Identify which cell holds the provided text, then report its [x, y] central coordinate. 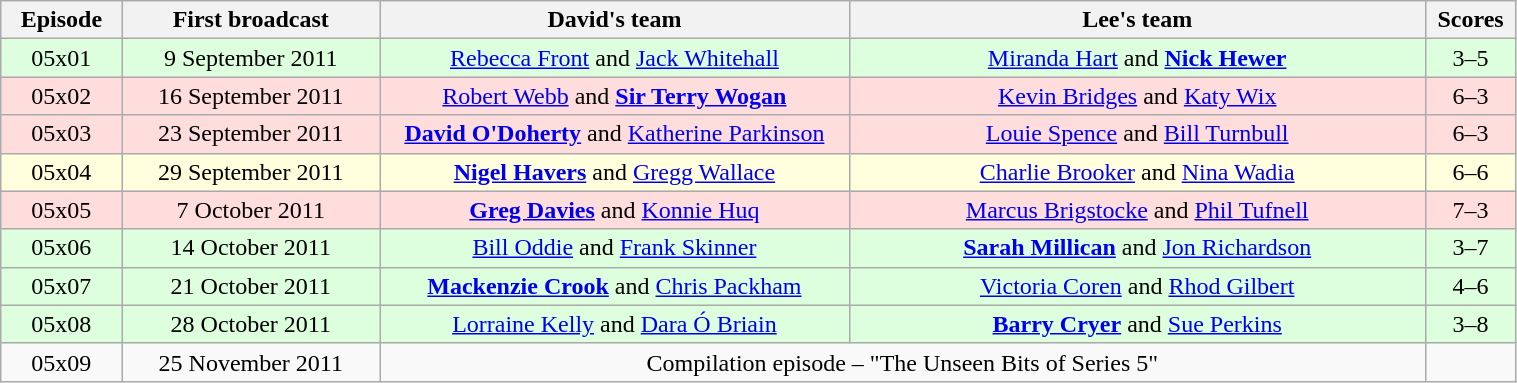
7–3 [1470, 210]
Kevin Bridges and Katy Wix [1137, 96]
05x09 [62, 362]
David O'Doherty and Katherine Parkinson [615, 134]
28 October 2011 [251, 324]
23 September 2011 [251, 134]
Lee's team [1137, 20]
Rebecca Front and Jack Whitehall [615, 58]
Nigel Havers and Gregg Wallace [615, 172]
9 September 2011 [251, 58]
6–6 [1470, 172]
Mackenzie Crook and Chris Packham [615, 286]
3–8 [1470, 324]
Sarah Millican and Jon Richardson [1137, 248]
14 October 2011 [251, 248]
25 November 2011 [251, 362]
7 October 2011 [251, 210]
05x05 [62, 210]
Greg Davies and Konnie Huq [615, 210]
Lorraine Kelly and Dara Ó Briain [615, 324]
3–5 [1470, 58]
21 October 2011 [251, 286]
First broadcast [251, 20]
05x08 [62, 324]
Miranda Hart and Nick Hewer [1137, 58]
Victoria Coren and Rhod Gilbert [1137, 286]
05x01 [62, 58]
Barry Cryer and Sue Perkins [1137, 324]
05x03 [62, 134]
David's team [615, 20]
Charlie Brooker and Nina Wadia [1137, 172]
Scores [1470, 20]
05x07 [62, 286]
Episode [62, 20]
3–7 [1470, 248]
05x02 [62, 96]
Robert Webb and Sir Terry Wogan [615, 96]
Bill Oddie and Frank Skinner [615, 248]
Marcus Brigstocke and Phil Tufnell [1137, 210]
4–6 [1470, 286]
16 September 2011 [251, 96]
Compilation episode – "The Unseen Bits of Series 5" [903, 362]
05x04 [62, 172]
Louie Spence and Bill Turnbull [1137, 134]
29 September 2011 [251, 172]
05x06 [62, 248]
